Provide the (x, y) coordinate of the cell's center where the given text is located.  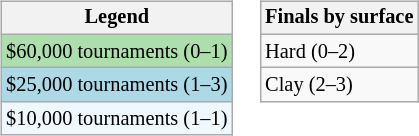
$25,000 tournaments (1–3) (116, 85)
Clay (2–3) (339, 85)
$10,000 tournaments (1–1) (116, 119)
Legend (116, 18)
Hard (0–2) (339, 51)
Finals by surface (339, 18)
$60,000 tournaments (0–1) (116, 51)
